Identify which cell holds the provided text, then report its [X, Y] central coordinate. 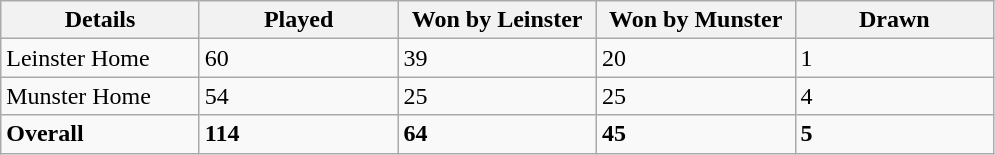
64 [498, 134]
5 [894, 134]
45 [696, 134]
Drawn [894, 20]
54 [298, 96]
39 [498, 58]
Overall [100, 134]
4 [894, 96]
Leinster Home [100, 58]
Munster Home [100, 96]
60 [298, 58]
20 [696, 58]
Won by Munster [696, 20]
114 [298, 134]
Won by Leinster [498, 20]
1 [894, 58]
Details [100, 20]
Played [298, 20]
